Find where the given text appears and provide that cell's center as [X, Y] coordinate. 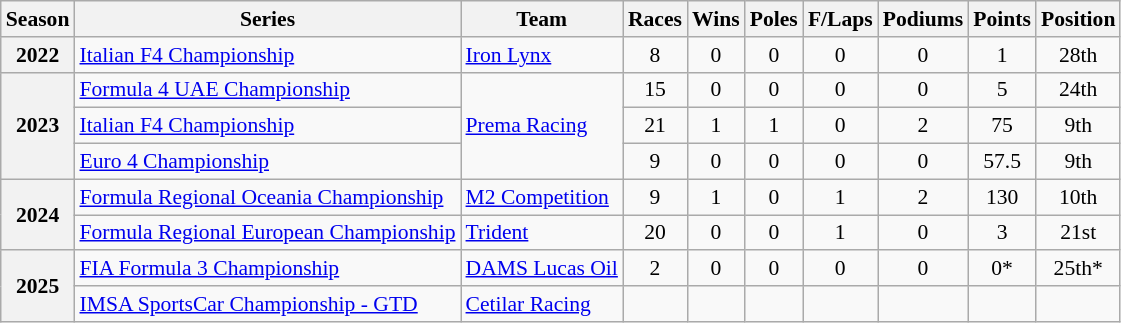
2022 [38, 55]
Season [38, 19]
Formula Regional Oceania Championship [267, 197]
Trident [541, 233]
Podiums [924, 19]
28th [1078, 55]
2024 [38, 214]
21st [1078, 233]
21 [655, 126]
Wins [716, 19]
Points [1002, 19]
Formula 4 UAE Championship [267, 90]
25th* [1078, 269]
Prema Racing [541, 126]
F/Laps [840, 19]
2023 [38, 126]
0* [1002, 269]
130 [1002, 197]
Team [541, 19]
24th [1078, 90]
2025 [38, 286]
20 [655, 233]
75 [1002, 126]
DAMS Lucas Oil [541, 269]
57.5 [1002, 162]
15 [655, 90]
M2 Competition [541, 197]
Series [267, 19]
Races [655, 19]
Euro 4 Championship [267, 162]
5 [1002, 90]
8 [655, 55]
Poles [774, 19]
Iron Lynx [541, 55]
Cetilar Racing [541, 304]
Formula Regional European Championship [267, 233]
3 [1002, 233]
Position [1078, 19]
IMSA SportsCar Championship - GTD [267, 304]
10th [1078, 197]
FIA Formula 3 Championship [267, 269]
